Search for the cell housing the specified text and yield its (X, Y) center coordinate. 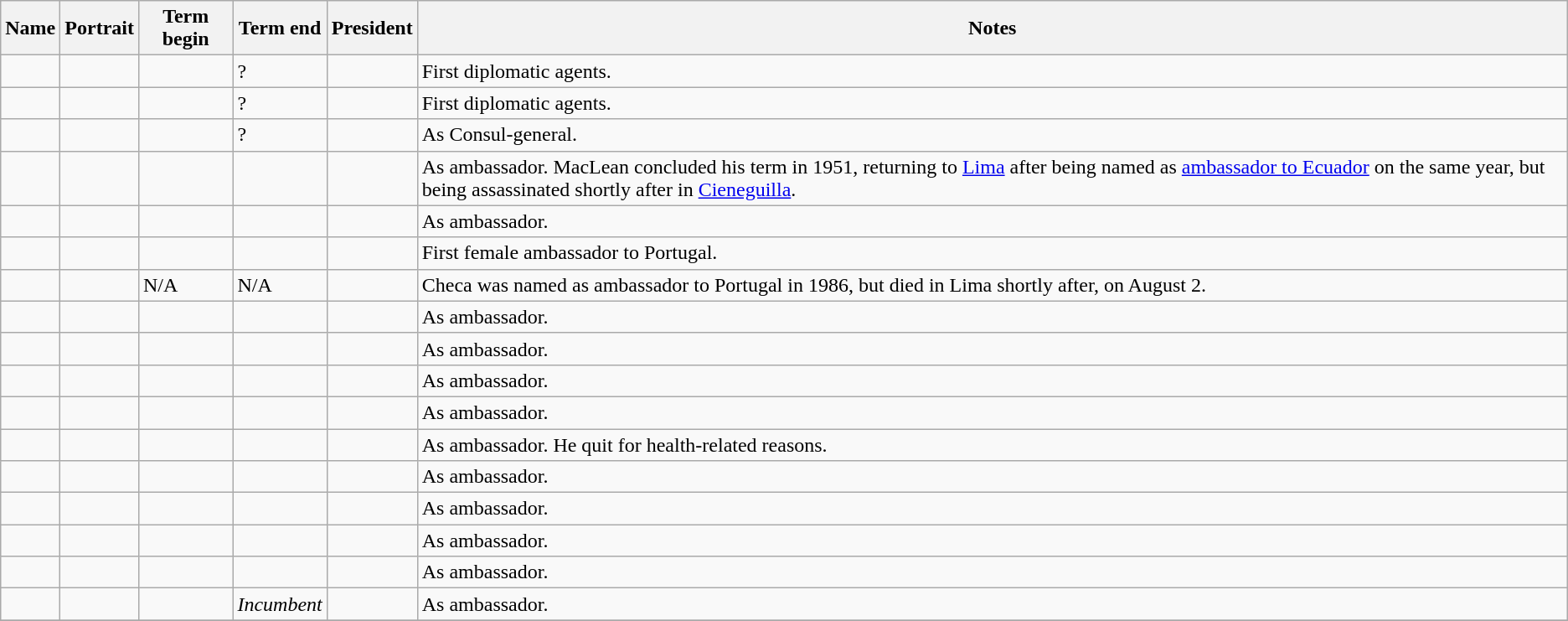
As ambassador. He quit for health-related reasons. (992, 445)
Term begin (185, 28)
Name (30, 28)
Notes (992, 28)
Incumbent (280, 604)
Term end (280, 28)
As Consul-general. (992, 135)
Checa was named as ambassador to Portugal in 1986, but died in Lima shortly after, on August 2. (992, 285)
President (372, 28)
Portrait (100, 28)
First female ambassador to Portugal. (992, 253)
